Provide the (x, y) coordinate of the cell's center where the given text is located.  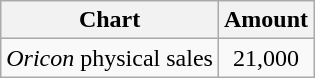
21,000 (266, 58)
Amount (266, 20)
Oricon physical sales (110, 58)
Chart (110, 20)
